For the text-containing cell, return its midpoint in (x, y) coordinate format. 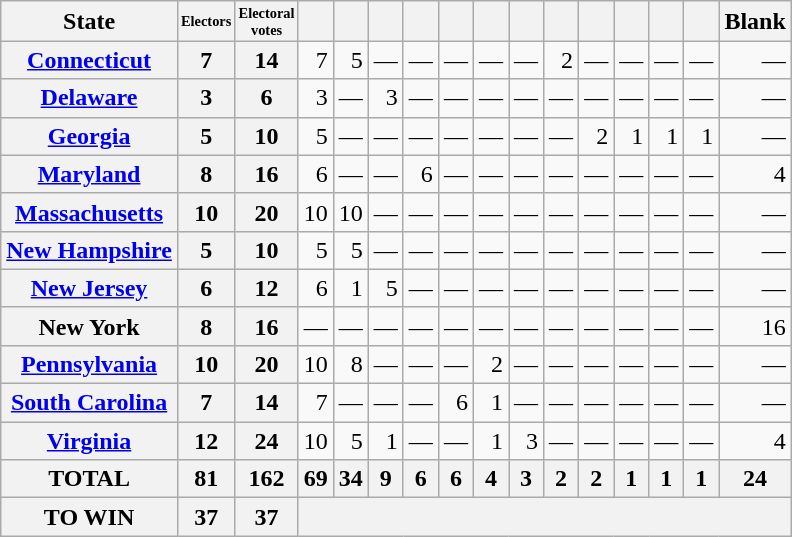
Virginia (90, 441)
TOTAL (90, 479)
South Carolina (90, 403)
69 (316, 479)
Delaware (90, 98)
Blank (755, 21)
81 (206, 479)
Maryland (90, 174)
34 (350, 479)
9 (386, 479)
Electoralvotes (266, 21)
162 (266, 479)
State (90, 21)
TO WIN (90, 517)
Electors (206, 21)
Pennsylvania (90, 364)
New Hampshire (90, 250)
New Jersey (90, 288)
New York (90, 326)
Massachusetts (90, 212)
Georgia (90, 136)
Connecticut (90, 60)
